Determine the (x, y) coordinate at the center of the cell enclosing the given text.  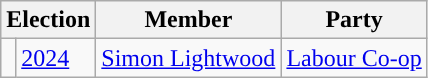
Member (188, 20)
Labour Co-op (354, 58)
Election (48, 20)
2024 (56, 58)
Party (354, 20)
Simon Lightwood (188, 58)
